Determine the [X, Y] coordinate at the center of the cell enclosing the given text.  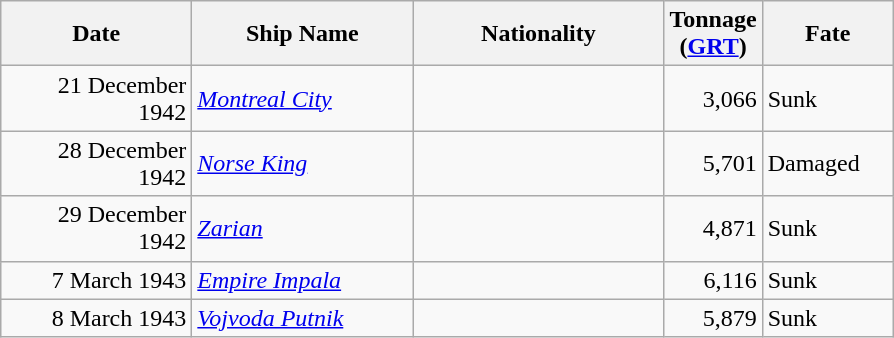
4,871 [713, 228]
21 December 1942 [96, 98]
Nationality [538, 34]
Fate [828, 34]
Date [96, 34]
Vojvoda Putnik [302, 318]
8 March 1943 [96, 318]
Tonnage(GRT) [713, 34]
Damaged [828, 164]
5,701 [713, 164]
5,879 [713, 318]
7 March 1943 [96, 280]
29 December 1942 [96, 228]
6,116 [713, 280]
3,066 [713, 98]
Zarian [302, 228]
Norse King [302, 164]
Ship Name [302, 34]
Montreal City [302, 98]
Empire Impala [302, 280]
28 December 1942 [96, 164]
